From the cell containing the given text, extract its center point as [X, Y] coordinate. 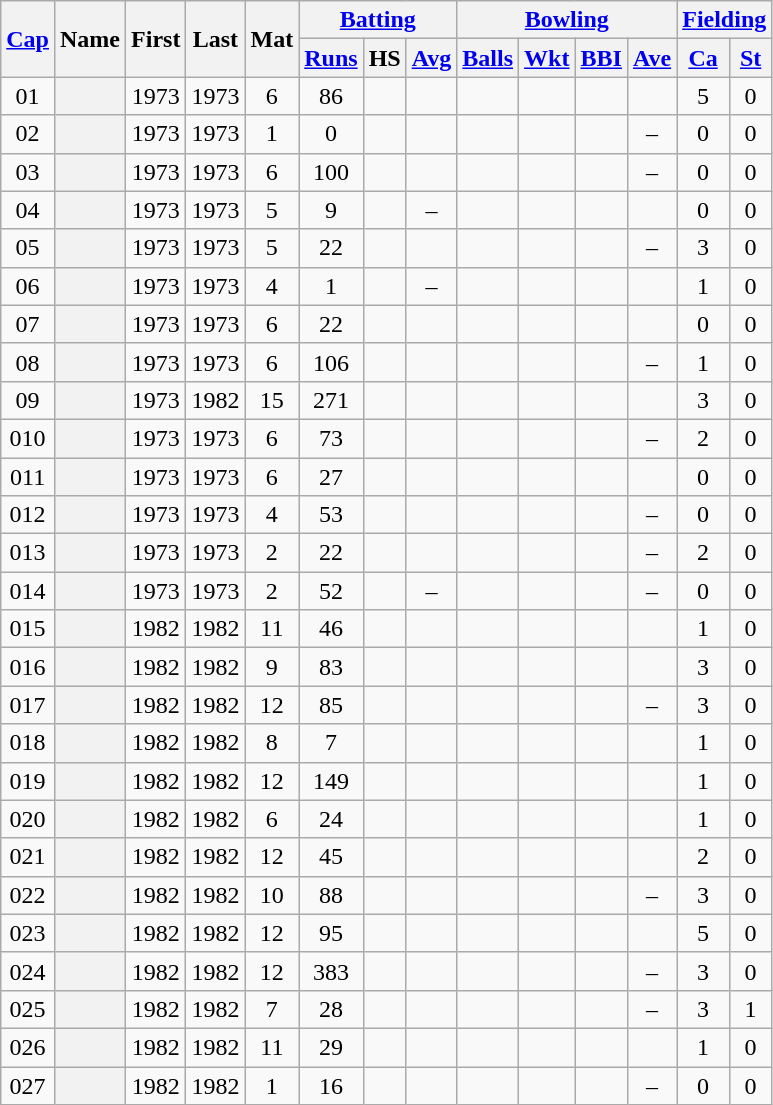
First [156, 39]
10 [272, 895]
95 [331, 933]
HS [384, 58]
28 [331, 1009]
24 [331, 819]
026 [28, 1047]
07 [28, 324]
Fielding [724, 20]
Avg [432, 58]
023 [28, 933]
Balls [488, 58]
16 [331, 1085]
018 [28, 743]
022 [28, 895]
149 [331, 781]
020 [28, 819]
011 [28, 477]
025 [28, 1009]
29 [331, 1047]
03 [28, 172]
06 [28, 286]
53 [331, 515]
73 [331, 438]
05 [28, 248]
100 [331, 172]
024 [28, 971]
383 [331, 971]
01 [28, 96]
016 [28, 667]
08 [28, 362]
106 [331, 362]
15 [272, 400]
010 [28, 438]
27 [331, 477]
Name [90, 39]
019 [28, 781]
014 [28, 591]
012 [28, 515]
85 [331, 705]
013 [28, 553]
271 [331, 400]
Ca [704, 58]
86 [331, 96]
Wkt [547, 58]
Batting [378, 20]
83 [331, 667]
Runs [331, 58]
Bowling [567, 20]
46 [331, 629]
BBI [601, 58]
St [750, 58]
027 [28, 1085]
015 [28, 629]
04 [28, 210]
02 [28, 134]
Mat [272, 39]
45 [331, 857]
021 [28, 857]
8 [272, 743]
Ave [652, 58]
52 [331, 591]
09 [28, 400]
017 [28, 705]
88 [331, 895]
Last [216, 39]
Cap [28, 39]
